Pinpoint the cell where the given text exists, returning its (X, Y) midpoint coordinate. 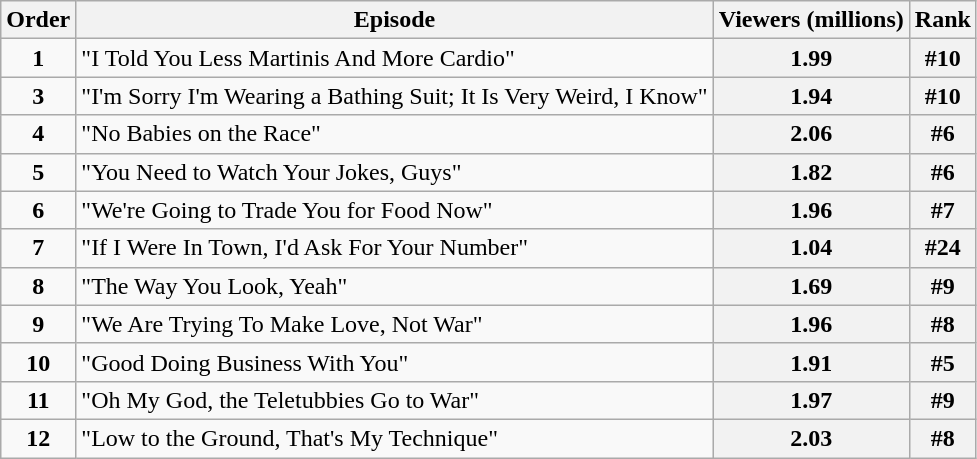
10 (38, 362)
"Good Doing Business With You" (394, 362)
1.82 (811, 172)
1.94 (811, 96)
12 (38, 438)
"I'm Sorry I'm Wearing a Bathing Suit; It Is Very Weird, I Know" (394, 96)
"We Are Trying To Make Love, Not War" (394, 324)
"We're Going to Trade You for Food Now" (394, 210)
Episode (394, 20)
8 (38, 286)
3 (38, 96)
#7 (942, 210)
"If I Were In Town, I'd Ask For Your Number" (394, 248)
2.06 (811, 134)
7 (38, 248)
1.91 (811, 362)
#24 (942, 248)
"You Need to Watch Your Jokes, Guys" (394, 172)
"No Babies on the Race" (394, 134)
5 (38, 172)
6 (38, 210)
"Low to the Ground, That's My Technique" (394, 438)
9 (38, 324)
1.04 (811, 248)
1 (38, 58)
Viewers (millions) (811, 20)
1.99 (811, 58)
Order (38, 20)
1.97 (811, 400)
"I Told You Less Martinis And More Cardio" (394, 58)
1.69 (811, 286)
"Oh My God, the Teletubbies Go to War" (394, 400)
4 (38, 134)
11 (38, 400)
#5 (942, 362)
"The Way You Look, Yeah" (394, 286)
2.03 (811, 438)
Rank (942, 20)
